Provide the [x, y] coordinate of the cell's center where the given text is located.  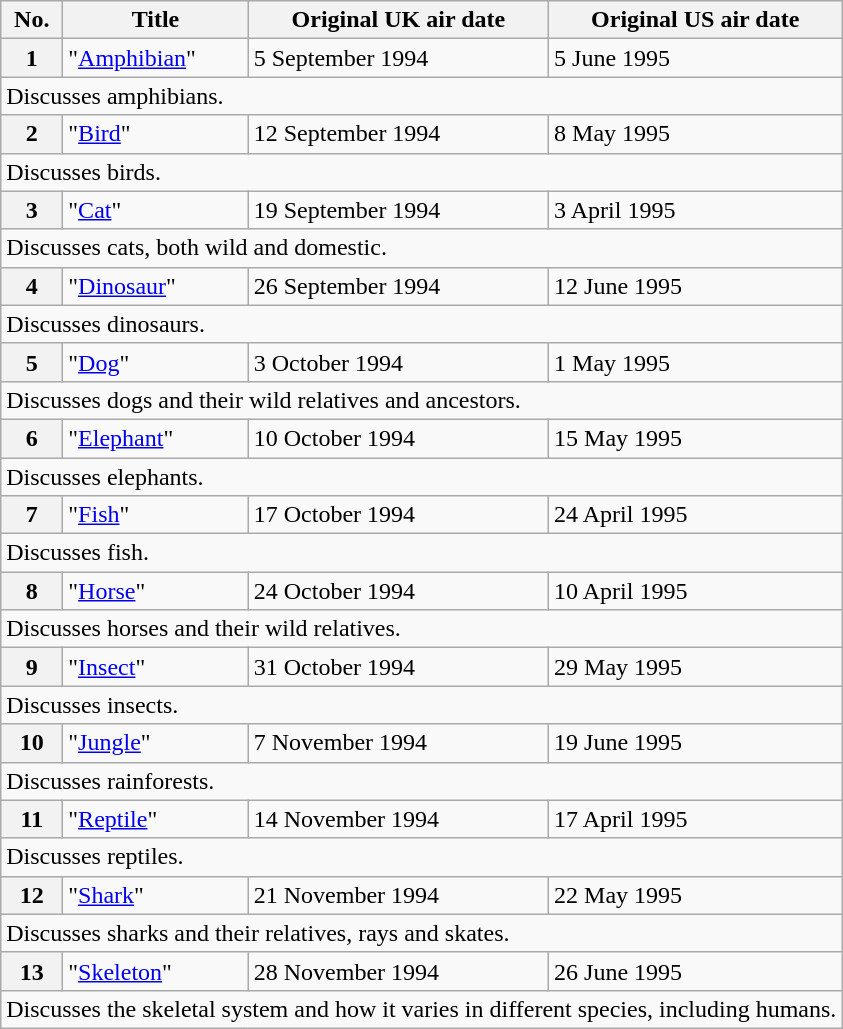
10 October 1994 [398, 438]
7 [32, 515]
1 [32, 58]
12 September 1994 [398, 134]
5 June 1995 [696, 58]
13 [32, 971]
22 May 1995 [696, 895]
Discusses fish. [422, 553]
28 November 1994 [398, 971]
3 October 1994 [398, 362]
10 April 1995 [696, 591]
Discusses elephants. [422, 477]
29 May 1995 [696, 667]
Discusses birds. [422, 172]
No. [32, 20]
"Insect" [156, 667]
3 [32, 210]
19 June 1995 [696, 743]
12 June 1995 [696, 286]
"Elephant" [156, 438]
Original UK air date [398, 20]
14 November 1994 [398, 819]
5 [32, 362]
"Horse" [156, 591]
Discusses horses and their wild relatives. [422, 629]
10 [32, 743]
Discusses dinosaurs. [422, 324]
"Fish" [156, 515]
Original US air date [696, 20]
Discusses reptiles. [422, 857]
19 September 1994 [398, 210]
Discusses dogs and their wild relatives and ancestors. [422, 400]
"Jungle" [156, 743]
11 [32, 819]
21 November 1994 [398, 895]
31 October 1994 [398, 667]
"Dog" [156, 362]
3 April 1995 [696, 210]
6 [32, 438]
"Skeleton" [156, 971]
8 [32, 591]
17 April 1995 [696, 819]
Discusses the skeletal system and how it varies in different species, including humans. [422, 1009]
"Amphibian" [156, 58]
"Bird" [156, 134]
Discusses amphibians. [422, 96]
26 September 1994 [398, 286]
2 [32, 134]
24 April 1995 [696, 515]
15 May 1995 [696, 438]
5 September 1994 [398, 58]
12 [32, 895]
1 May 1995 [696, 362]
"Cat" [156, 210]
24 October 1994 [398, 591]
8 May 1995 [696, 134]
"Dinosaur" [156, 286]
17 October 1994 [398, 515]
Discusses sharks and their relatives, rays and skates. [422, 933]
"Shark" [156, 895]
Discusses cats, both wild and domestic. [422, 248]
26 June 1995 [696, 971]
9 [32, 667]
Title [156, 20]
7 November 1994 [398, 743]
4 [32, 286]
Discusses rainforests. [422, 781]
"Reptile" [156, 819]
Discusses insects. [422, 705]
